Extract the (X, Y) coordinate from the center of the cell holding the provided text.  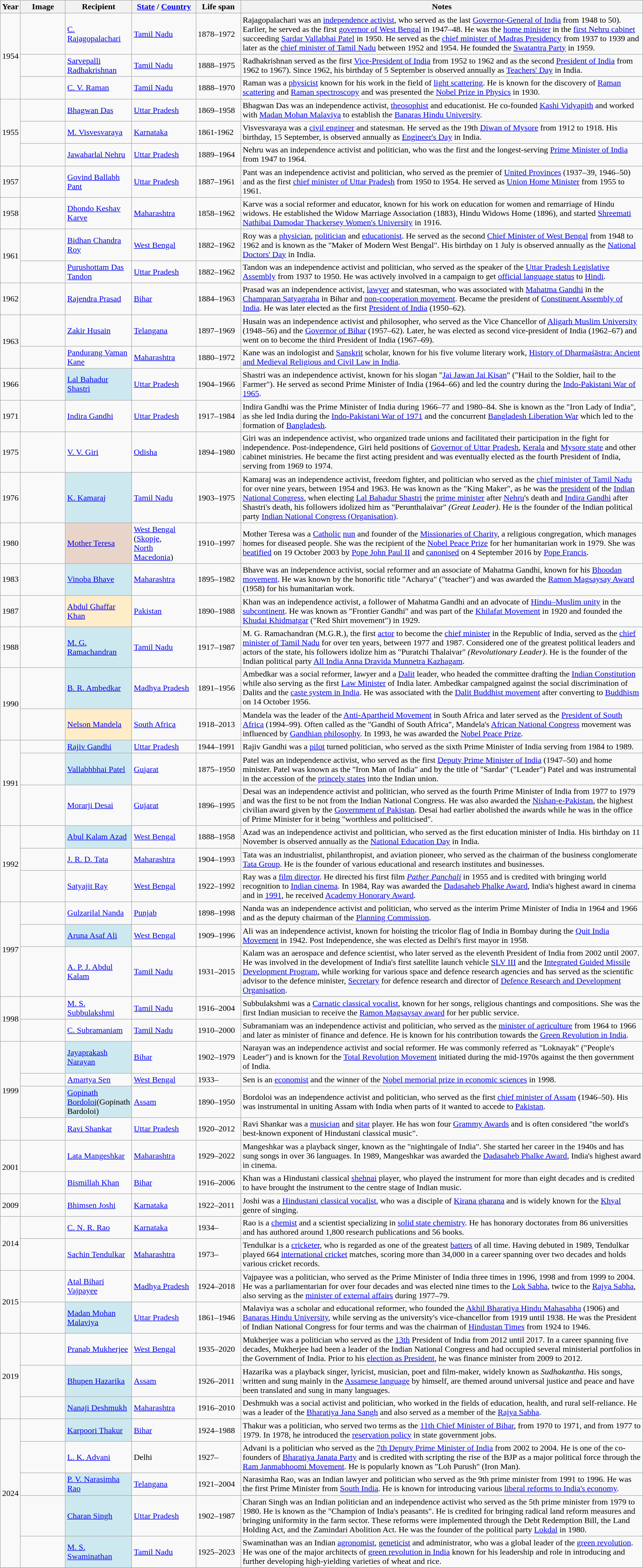
1903–1975 (218, 498)
1887–1961 (218, 182)
1924–2018 (218, 1286)
1858–1962 (218, 213)
Bidhan Chandra Roy (99, 245)
Joshi was a Hindustani classical vocalist, who was a disciple of Kirana gharana and is widely known for the Khyal genre of singing. (442, 1205)
M. Visvesvaraya (99, 132)
Atal Bihari Vajpayee (99, 1286)
1957 (10, 182)
1992 (10, 864)
Delhi (164, 1457)
1917–1987 (218, 647)
Punjab (164, 913)
1875–1950 (218, 769)
Madan Mohan Malaviya (99, 1318)
1934– (218, 1227)
Govind Ballabh Pant (99, 182)
2024 (10, 1493)
2015 (10, 1302)
Bhagwan Das (99, 110)
1975 (10, 452)
State / Country (164, 7)
M. S. Swaminathan (99, 1552)
1896–1995 (218, 805)
L. K. Advani (99, 1457)
1921–2004 (218, 1484)
Abdul Ghaffar Khan (99, 611)
1916–2006 (218, 1183)
Morarji Desai (99, 805)
1916–2010 (218, 1408)
B. R. Ambedkar (99, 688)
1880–1972 (218, 358)
1944–1991 (218, 747)
1987 (10, 611)
1926–2011 (218, 1381)
Amartya Sen (99, 1080)
Sarvepalli Radhakrishnan (99, 65)
Rajiv Gandhi was a pilot turned politician, who served as the sixth Prime Minister of India serving from 1984 to 1989. (442, 747)
Indira Gandhi (99, 416)
Odisha (164, 452)
C. Rajagopalachari (99, 34)
2009 (10, 1205)
1962 (10, 299)
1894–1980 (218, 452)
1924–1988 (218, 1430)
Recipient (99, 7)
Pranab Mukherjee (99, 1349)
C. Subramaniam (99, 1030)
Bhupen Hazarika (99, 1381)
1898–1998 (218, 913)
P. V. Narasimha Rao (99, 1484)
Sen is an economist and the winner of the Nobel memorial prize in economic sciences in 1998. (442, 1080)
Jawaharlal Nehru (99, 154)
1895–1982 (218, 579)
1966 (10, 384)
1902–1987 (218, 1516)
Year (10, 7)
2019 (10, 1376)
Nehru was an independence activist and politician, who was the first and the longest-serving Prime Minister of India from 1947 to 1964. (442, 154)
Notes (442, 7)
1888–1975 (218, 65)
1971 (10, 416)
1991 (10, 783)
1910–1997 (218, 543)
1920–2012 (218, 1129)
Life span (218, 7)
Nanaji Deshmukh (99, 1408)
Bismillah Khan (99, 1183)
1904–1993 (218, 859)
Pandurang Vaman Kane (99, 358)
Mother Teresa (99, 543)
2001 (10, 1167)
Jayaprakash Narayan (99, 1057)
Sachin Tendulkar (99, 1254)
Dhondo Keshav Karve (99, 213)
Rajendra Prasad (99, 299)
1933– (218, 1080)
1897–1969 (218, 330)
1925–2023 (218, 1552)
1997 (10, 949)
1922–2011 (218, 1205)
Pakistan (164, 611)
C. N. R. Rao (99, 1227)
1922–1992 (218, 886)
Satyajit Ray (99, 886)
1961 (10, 256)
Nelson Mandela (99, 724)
Gulzarilal Nanda (99, 913)
Abul Kalam Azad (99, 837)
1917–1984 (218, 416)
1983 (10, 579)
1861–1946 (218, 1318)
1888–1958 (218, 837)
2014 (10, 1243)
1910–2000 (218, 1030)
1980 (10, 543)
Karpoori Thakur (99, 1430)
1902–1979 (218, 1057)
V. V. Giri (99, 452)
1927– (218, 1457)
Vinoba Bhave (99, 579)
Image (43, 7)
1976 (10, 498)
Zakir Husain (99, 330)
Aruna Asaf Ali (99, 936)
K. Kamaraj (99, 498)
1958 (10, 213)
Vallabhbhai Patel (99, 769)
1990 (10, 704)
1878–1972 (218, 34)
1935–2020 (218, 1349)
1891–1956 (218, 688)
1884–1963 (218, 299)
Rajiv Gandhi (99, 747)
M. S. Subbulakshmi (99, 1008)
Lal Bahadur Shastri (99, 384)
South Africa (164, 724)
1918–2013 (218, 724)
M. G. Ramachandran (99, 647)
1929–2022 (218, 1156)
1963 (10, 341)
1890–1950 (218, 1102)
Charan Singh (99, 1516)
1998 (10, 1019)
Purushottam Das Tandon (99, 272)
West Bengal (Skopje, North Macedonia) (164, 543)
1890–1988 (218, 611)
1931–2015 (218, 972)
1999 (10, 1091)
J. R. D. Tata (99, 859)
1861-1962 (218, 132)
Bhimsen Joshi (99, 1205)
A. P. J. Abdul Kalam (99, 972)
Lata Mangeshkar (99, 1156)
1869–1958 (218, 110)
1909–1996 (218, 936)
Ravi Shankar (99, 1129)
C. V. Raman (99, 88)
1988 (10, 647)
1973– (218, 1254)
1955 (10, 132)
1954 (10, 56)
1889–1964 (218, 154)
1888–1970 (218, 88)
1916–2004 (218, 1008)
1904–1966 (218, 384)
Gopinath Bordoloi(Gopinath Bardoloi) (99, 1102)
